Find where the given text appears and provide that cell's center as (x, y) coordinate. 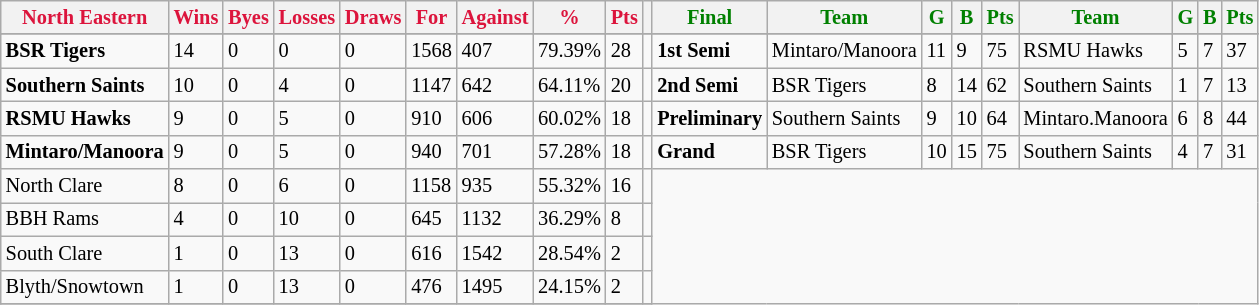
910 (431, 118)
616 (431, 253)
701 (496, 152)
20 (624, 85)
57.28% (570, 152)
60.02% (570, 118)
Draws (373, 17)
55.32% (570, 186)
79.39% (570, 51)
15 (967, 152)
16 (624, 186)
642 (496, 85)
1147 (431, 85)
64 (1000, 118)
64.11% (570, 85)
Losses (307, 17)
Final (710, 17)
Byes (248, 17)
11 (937, 51)
36.29% (570, 219)
935 (496, 186)
940 (431, 152)
Grand (710, 152)
407 (496, 51)
Against (496, 17)
1158 (431, 186)
1132 (496, 219)
44 (1240, 118)
476 (431, 287)
Mintaro.Manoora (1095, 118)
1542 (496, 253)
North Eastern (85, 17)
Wins (196, 17)
645 (431, 219)
Blyth/Snowtown (85, 287)
31 (1240, 152)
1st Semi (710, 51)
1568 (431, 51)
2nd Semi (710, 85)
BBH Rams (85, 219)
% (570, 17)
1495 (496, 287)
28 (624, 51)
24.15% (570, 287)
606 (496, 118)
For (431, 17)
28.54% (570, 253)
37 (1240, 51)
North Clare (85, 186)
South Clare (85, 253)
62 (1000, 85)
Preliminary (710, 118)
